Identify which cell holds the provided text, then report its (X, Y) central coordinate. 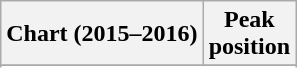
Peakposition (249, 34)
Chart (2015–2016) (102, 34)
